For the text-containing cell, return its midpoint in (x, y) coordinate format. 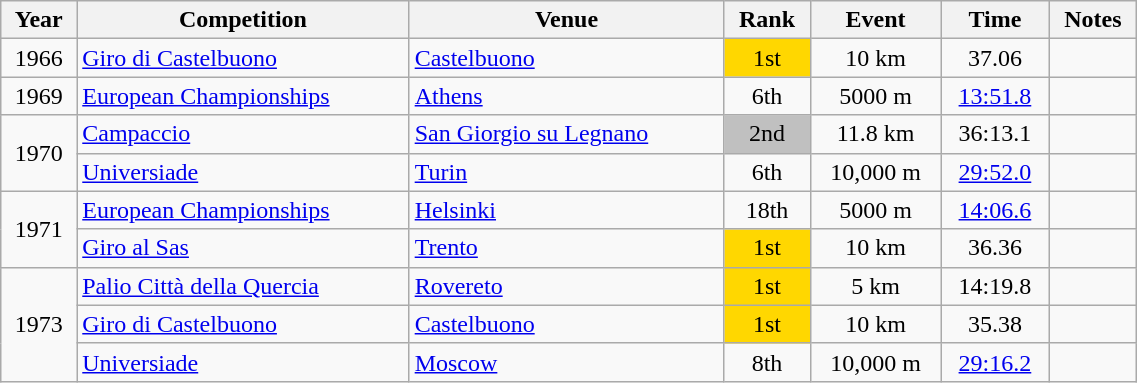
1970 (39, 153)
1973 (39, 324)
36.36 (995, 248)
Rank (767, 20)
Turin (566, 172)
Palio Città della Quercia (243, 286)
8th (767, 362)
5 km (876, 286)
Helsinki (566, 210)
Campaccio (243, 134)
29:52.0 (995, 172)
Athens (566, 96)
Event (876, 20)
Notes (1093, 20)
Year (39, 20)
Moscow (566, 362)
1969 (39, 96)
Time (995, 20)
18th (767, 210)
29:16.2 (995, 362)
14:06.6 (995, 210)
Rovereto (566, 286)
San Giorgio su Legnano (566, 134)
36:13.1 (995, 134)
Competition (243, 20)
Venue (566, 20)
2nd (767, 134)
14:19.8 (995, 286)
35.38 (995, 324)
Giro al Sas (243, 248)
13:51.8 (995, 96)
Trento (566, 248)
1971 (39, 229)
1966 (39, 58)
11.8 km (876, 134)
37.06 (995, 58)
